Search for the cell housing the specified text and yield its (x, y) center coordinate. 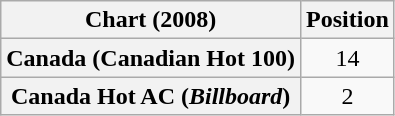
Canada (Canadian Hot 100) (151, 58)
Canada Hot AC (Billboard) (151, 96)
14 (348, 58)
Chart (2008) (151, 20)
2 (348, 96)
Position (348, 20)
